Output the [x, y] coordinate of the center of the cell containing the given text.  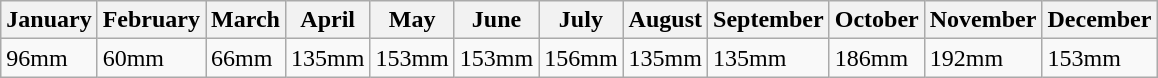
January [49, 20]
192mm [983, 58]
May [412, 20]
September [769, 20]
60mm [151, 58]
June [496, 20]
August [665, 20]
April [327, 20]
March [246, 20]
December [1100, 20]
96mm [49, 58]
July [581, 20]
February [151, 20]
186mm [876, 58]
November [983, 20]
October [876, 20]
66mm [246, 58]
156mm [581, 58]
